Scan for the cell matching the given text and deliver its [X, Y] coordinate at center. 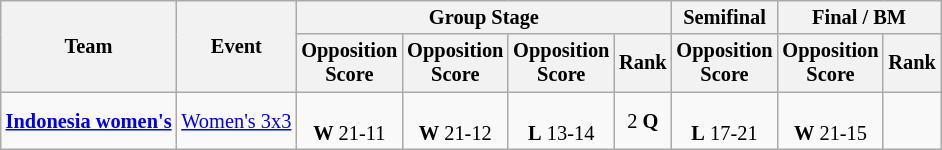
L 17-21 [725, 121]
Event [236, 46]
Indonesia women's [89, 121]
L 13-14 [561, 121]
Final / BM [858, 17]
Women's 3x3 [236, 121]
W 21-11 [349, 121]
2 Q [642, 121]
Group Stage [484, 17]
W 21-15 [830, 121]
Semifinal [725, 17]
Team [89, 46]
W 21-12 [455, 121]
